Identify which cell holds the provided text, then report its [x, y] central coordinate. 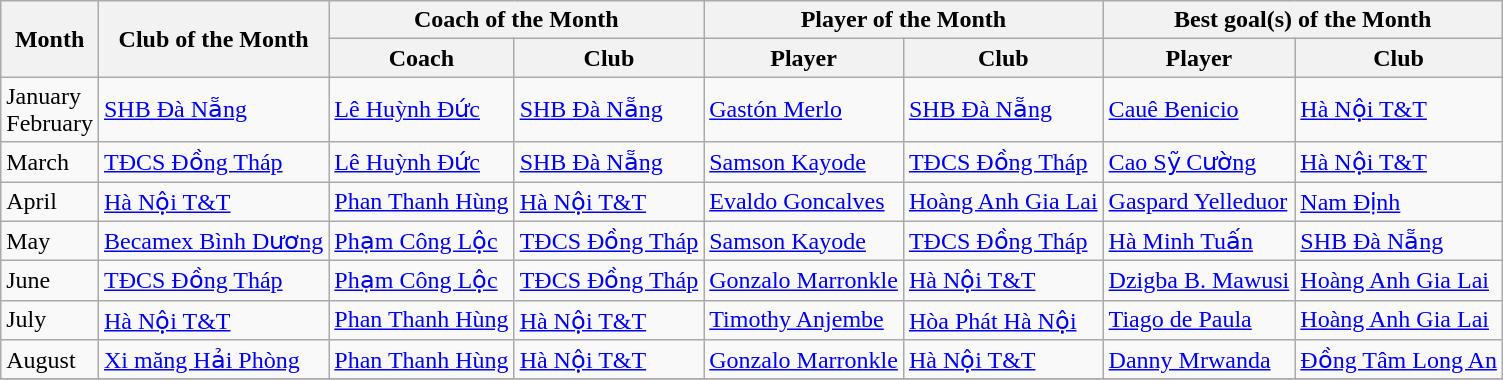
Coach of the Month [516, 20]
Gaspard Yelleduor [1199, 202]
Cauê Benicio [1199, 110]
Xi măng Hải Phòng [213, 360]
Nam Định [1399, 202]
Club of the Month [213, 39]
Tiago de Paula [1199, 320]
Coach [422, 58]
April [50, 202]
Hòa Phát Hà Nội [1003, 320]
Đồng Tâm Long An [1399, 360]
July [50, 320]
Becamex Bình Dương [213, 241]
January February [50, 110]
Hà Minh Tuấn [1199, 241]
Month [50, 39]
Best goal(s) of the Month [1302, 20]
Evaldo Goncalves [804, 202]
Cao Sỹ Cường [1199, 162]
August [50, 360]
Danny Mrwanda [1199, 360]
March [50, 162]
Timothy Anjembe [804, 320]
Dzigba B. Mawusi [1199, 281]
Player of the Month [904, 20]
Gastón Merlo [804, 110]
June [50, 281]
May [50, 241]
